Pinpoint the cell where the given text exists, returning its [X, Y] midpoint coordinate. 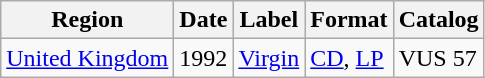
Label [269, 20]
Region [88, 20]
Format [349, 20]
1992 [204, 58]
VUS 57 [438, 58]
Virgin [269, 58]
Catalog [438, 20]
CD, LP [349, 58]
United Kingdom [88, 58]
Date [204, 20]
